Extract the [x, y] coordinate from the center of the cell holding the provided text.  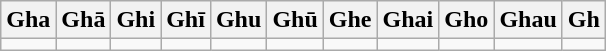
Ghai [408, 20]
Ghā [84, 20]
Ghū [295, 20]
Ghe [350, 20]
Ghi [136, 20]
Ghau [528, 20]
Ghu [238, 20]
Gha [28, 20]
Ghī [186, 20]
Gh [584, 20]
Gho [466, 20]
